Search for the cell housing the specified text and yield its (x, y) center coordinate. 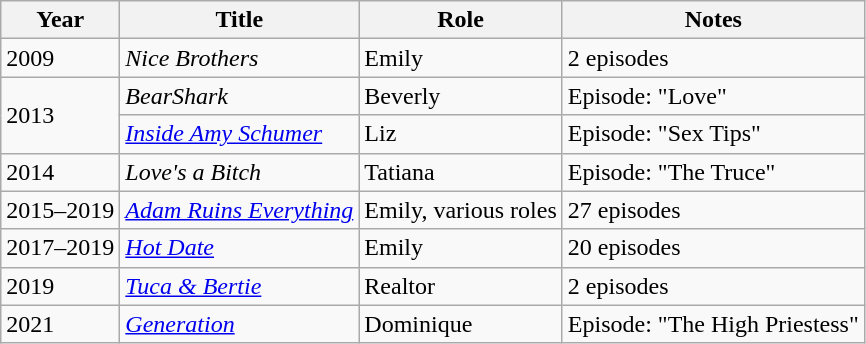
Love's a Bitch (240, 172)
Episode: "Love" (713, 96)
Notes (713, 20)
2014 (60, 172)
Adam Ruins Everything (240, 210)
2013 (60, 115)
20 episodes (713, 248)
Year (60, 20)
Episode: "The High Priestess" (713, 324)
Hot Date (240, 248)
Emily, various roles (460, 210)
Inside Amy Schumer (240, 134)
Episode: "The Truce" (713, 172)
Generation (240, 324)
BearShark (240, 96)
Episode: "Sex Tips" (713, 134)
2009 (60, 58)
Dominique (460, 324)
Tatiana (460, 172)
Nice Brothers (240, 58)
Title (240, 20)
Realtor (460, 286)
Beverly (460, 96)
27 episodes (713, 210)
Liz (460, 134)
2019 (60, 286)
2017–2019 (60, 248)
2021 (60, 324)
Tuca & Bertie (240, 286)
2015–2019 (60, 210)
Role (460, 20)
